Locate the cell with the specified text and output its (x, y) center coordinate. 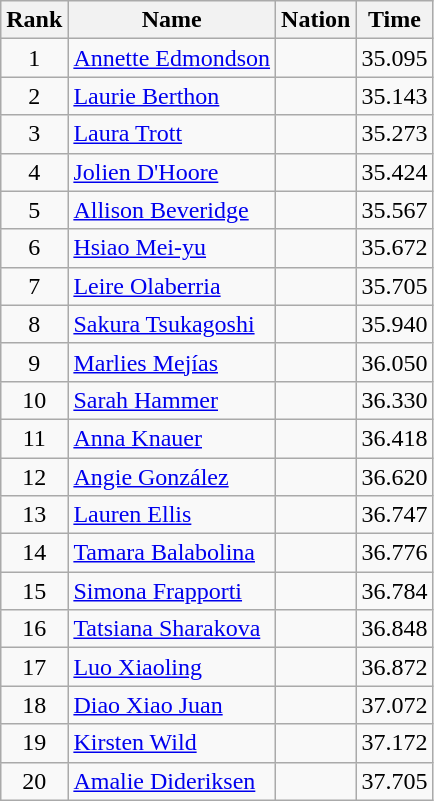
35.143 (394, 96)
35.095 (394, 58)
1 (34, 58)
36.776 (394, 553)
Marlies Mejías (172, 362)
Sakura Tsukagoshi (172, 324)
Allison Beveridge (172, 210)
36.418 (394, 438)
Jolien D'Hoore (172, 172)
35.273 (394, 134)
35.567 (394, 210)
36.330 (394, 400)
36.050 (394, 362)
5 (34, 210)
35.424 (394, 172)
Sarah Hammer (172, 400)
Anna Knauer (172, 438)
35.940 (394, 324)
Laurie Berthon (172, 96)
9 (34, 362)
4 (34, 172)
35.672 (394, 248)
Amalie Dideriksen (172, 781)
7 (34, 286)
15 (34, 591)
3 (34, 134)
11 (34, 438)
18 (34, 705)
36.872 (394, 667)
Nation (316, 20)
16 (34, 629)
Rank (34, 20)
Lauren Ellis (172, 515)
Laura Trott (172, 134)
Leire Olaberria (172, 286)
35.705 (394, 286)
Angie González (172, 477)
36.784 (394, 591)
19 (34, 743)
Tatsiana Sharakova (172, 629)
37.072 (394, 705)
37.172 (394, 743)
Hsiao Mei-yu (172, 248)
Simona Frapporti (172, 591)
Tamara Balabolina (172, 553)
Time (394, 20)
17 (34, 667)
6 (34, 248)
Kirsten Wild (172, 743)
Luo Xiaoling (172, 667)
13 (34, 515)
Diao Xiao Juan (172, 705)
12 (34, 477)
36.747 (394, 515)
Annette Edmondson (172, 58)
20 (34, 781)
36.620 (394, 477)
36.848 (394, 629)
10 (34, 400)
37.705 (394, 781)
14 (34, 553)
2 (34, 96)
Name (172, 20)
8 (34, 324)
